Locate the cell with the specified text and output its [X, Y] center coordinate. 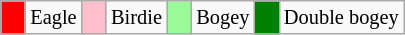
Eagle [53, 17]
Bogey [222, 17]
Birdie [136, 17]
Double bogey [342, 17]
